Capture the cell that displays the provided text and extract its [X, Y] central coordinate. 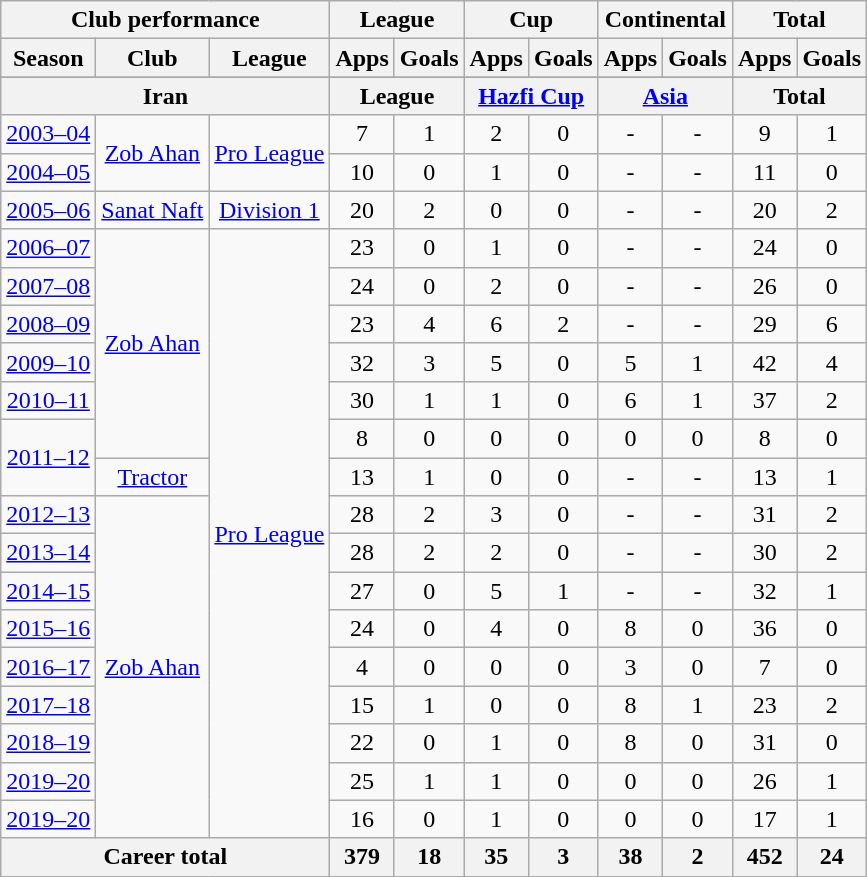
2016–17 [48, 667]
452 [764, 857]
18 [429, 857]
Iran [166, 96]
2009–10 [48, 362]
2007–08 [48, 286]
35 [496, 857]
2005–06 [48, 210]
42 [764, 362]
36 [764, 629]
2004–05 [48, 172]
27 [362, 591]
2013–14 [48, 553]
22 [362, 743]
2006–07 [48, 248]
Cup [531, 20]
2008–09 [48, 324]
Tractor [152, 477]
Club [152, 58]
Division 1 [270, 210]
25 [362, 781]
Continental [665, 20]
Season [48, 58]
Career total [166, 857]
10 [362, 172]
29 [764, 324]
38 [630, 857]
2018–19 [48, 743]
Hazfi Cup [531, 96]
2014–15 [48, 591]
9 [764, 134]
2003–04 [48, 134]
Club performance [166, 20]
2010–11 [48, 400]
11 [764, 172]
Asia [665, 96]
Sanat Naft [152, 210]
37 [764, 400]
2011–12 [48, 457]
16 [362, 819]
2012–13 [48, 515]
2017–18 [48, 705]
15 [362, 705]
17 [764, 819]
379 [362, 857]
2015–16 [48, 629]
